Detect which cell encompasses the target text, then output its (X, Y) center coordinate. 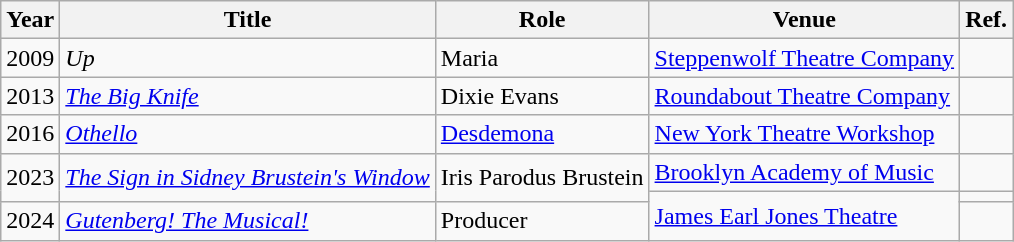
2009 (30, 58)
Ref. (986, 20)
Role (542, 20)
2013 (30, 96)
Up (248, 58)
Dixie Evans (542, 96)
Venue (804, 20)
2024 (30, 221)
2023 (30, 178)
2016 (30, 134)
James Earl Jones Theatre (804, 216)
The Sign in Sidney Brustein's Window (248, 178)
Desdemona (542, 134)
Roundabout Theatre Company (804, 96)
Title (248, 20)
Othello (248, 134)
Year (30, 20)
Brooklyn Academy of Music (804, 172)
Gutenberg! The Musical! (248, 221)
Maria (542, 58)
The Big Knife (248, 96)
New York Theatre Workshop (804, 134)
Iris Parodus Brustein (542, 178)
Steppenwolf Theatre Company (804, 58)
Producer (542, 221)
